Return the [x, y] coordinate for the center point of the cell that contains the specified text.  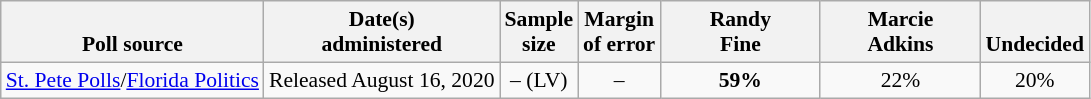
MarcieAdkins [900, 32]
Samplesize [539, 32]
Released August 16, 2020 [382, 80]
– (LV) [539, 80]
Undecided [1035, 32]
RandyFine [740, 32]
Marginof error [619, 32]
– [619, 80]
Poll source [132, 32]
59% [740, 80]
22% [900, 80]
St. Pete Polls/Florida Politics [132, 80]
Date(s)administered [382, 32]
20% [1035, 80]
